Extract the [X, Y] coordinate from the center of the cell holding the provided text.  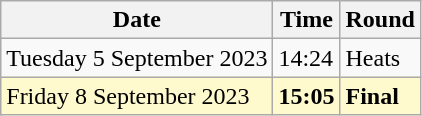
Final [380, 96]
Date [137, 20]
Heats [380, 58]
14:24 [306, 58]
Tuesday 5 September 2023 [137, 58]
Time [306, 20]
15:05 [306, 96]
Round [380, 20]
Friday 8 September 2023 [137, 96]
